Locate the cell with the specified text and output its (x, y) center coordinate. 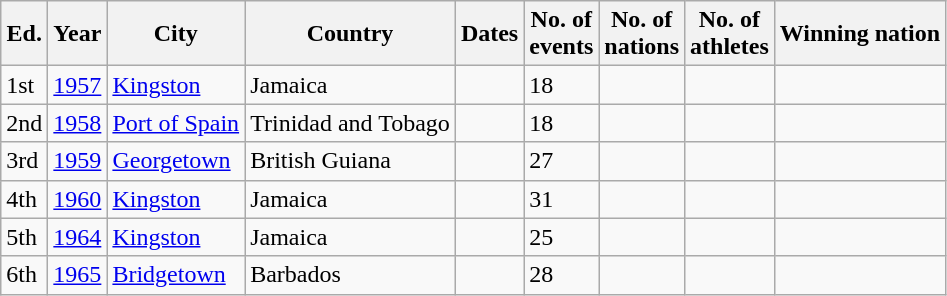
Dates (489, 34)
City (176, 34)
Country (350, 34)
Georgetown (176, 161)
British Guiana (350, 161)
5th (24, 237)
Year (78, 34)
2nd (24, 123)
3rd (24, 161)
No. ofevents (562, 34)
1965 (78, 275)
1st (24, 85)
1958 (78, 123)
31 (562, 199)
Winning nation (860, 34)
28 (562, 275)
27 (562, 161)
Port of Spain (176, 123)
Bridgetown (176, 275)
1960 (78, 199)
Barbados (350, 275)
6th (24, 275)
Trinidad and Tobago (350, 123)
1964 (78, 237)
No. ofathletes (730, 34)
No. ofnations (642, 34)
25 (562, 237)
4th (24, 199)
1957 (78, 85)
1959 (78, 161)
Ed. (24, 34)
